For the text-containing cell, return its midpoint in (X, Y) coordinate format. 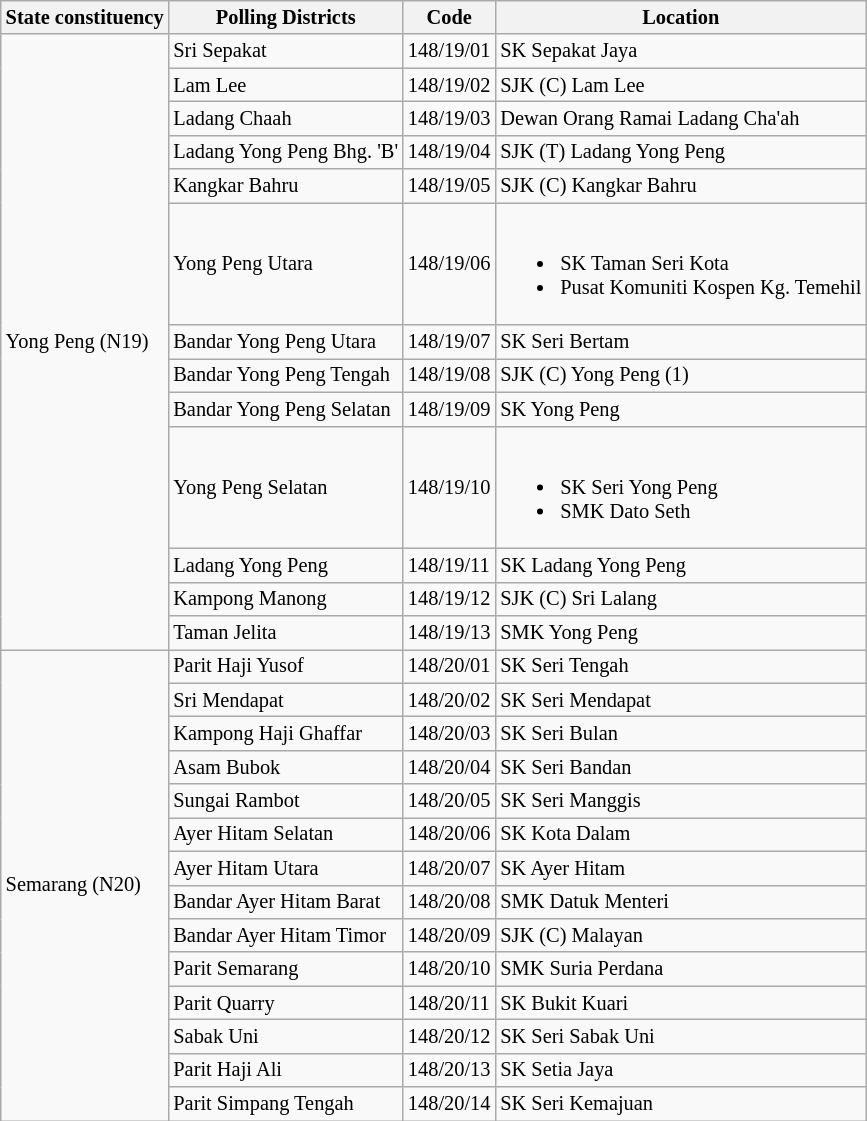
SK Setia Jaya (680, 1070)
SK Seri Sabak Uni (680, 1036)
Ladang Yong Peng Bhg. 'B' (286, 152)
SK Seri Bertam (680, 342)
148/20/06 (449, 834)
148/19/07 (449, 342)
148/20/08 (449, 902)
Kampong Manong (286, 599)
148/20/02 (449, 700)
148/20/04 (449, 767)
148/19/11 (449, 565)
148/19/01 (449, 51)
Dewan Orang Ramai Ladang Cha'ah (680, 118)
SJK (T) Ladang Yong Peng (680, 152)
SJK (C) Malayan (680, 935)
SMK Suria Perdana (680, 969)
148/19/12 (449, 599)
Parit Quarry (286, 1003)
148/19/04 (449, 152)
Kangkar Bahru (286, 186)
Ladang Yong Peng (286, 565)
SK Seri Bandan (680, 767)
SK Bukit Kuari (680, 1003)
SK Sepakat Jaya (680, 51)
State constituency (85, 17)
Parit Semarang (286, 969)
SK Seri Mendapat (680, 700)
Polling Districts (286, 17)
148/20/14 (449, 1104)
Location (680, 17)
SK Kota Dalam (680, 834)
148/19/09 (449, 409)
SMK Datuk Menteri (680, 902)
Code (449, 17)
SK Taman Seri KotaPusat Komuniti Kospen Kg. Temehil (680, 263)
148/19/10 (449, 487)
Asam Bubok (286, 767)
Sungai Rambot (286, 801)
Semarang (N20) (85, 884)
Parit Haji Ali (286, 1070)
SMK Yong Peng (680, 632)
SJK (C) Sri Lalang (680, 599)
148/20/13 (449, 1070)
148/20/03 (449, 733)
SK Ladang Yong Peng (680, 565)
Yong Peng (N19) (85, 342)
148/19/08 (449, 375)
SJK (C) Yong Peng (1) (680, 375)
Ayer Hitam Selatan (286, 834)
SJK (C) Lam Lee (680, 85)
Bandar Yong Peng Utara (286, 342)
148/19/02 (449, 85)
148/20/09 (449, 935)
SK Seri Bulan (680, 733)
Taman Jelita (286, 632)
Parit Simpang Tengah (286, 1104)
148/20/12 (449, 1036)
Bandar Ayer Hitam Timor (286, 935)
SK Yong Peng (680, 409)
148/20/07 (449, 868)
SK Seri Kemajuan (680, 1104)
148/19/06 (449, 263)
Kampong Haji Ghaffar (286, 733)
Ladang Chaah (286, 118)
148/19/13 (449, 632)
Sabak Uni (286, 1036)
Lam Lee (286, 85)
Bandar Yong Peng Selatan (286, 409)
SK Seri Tengah (680, 666)
148/20/01 (449, 666)
148/19/03 (449, 118)
SK Seri Manggis (680, 801)
SK Seri Yong PengSMK Dato Seth (680, 487)
SJK (C) Kangkar Bahru (680, 186)
Ayer Hitam Utara (286, 868)
Sri Sepakat (286, 51)
Bandar Yong Peng Tengah (286, 375)
148/20/05 (449, 801)
Yong Peng Utara (286, 263)
SK Ayer Hitam (680, 868)
148/19/05 (449, 186)
Yong Peng Selatan (286, 487)
148/20/11 (449, 1003)
Parit Haji Yusof (286, 666)
148/20/10 (449, 969)
Bandar Ayer Hitam Barat (286, 902)
Sri Mendapat (286, 700)
